Identify which cell holds the provided text, then report its (X, Y) central coordinate. 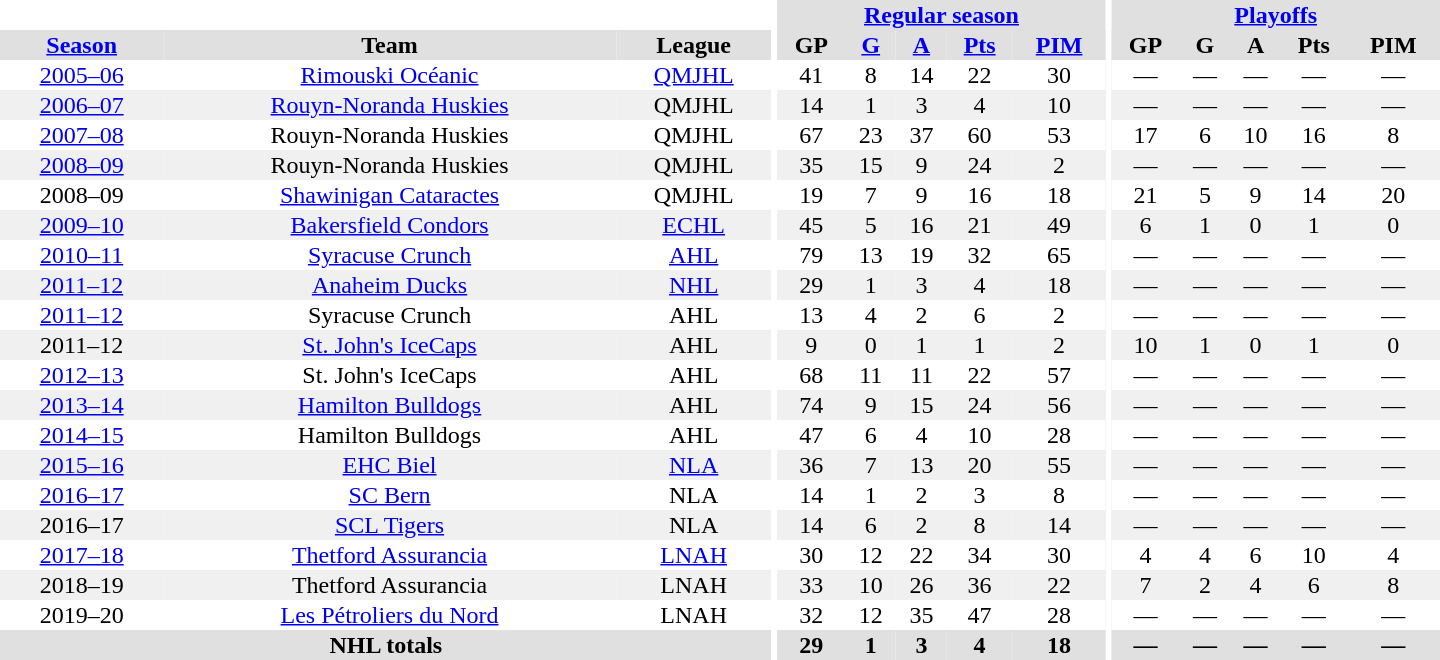
57 (1058, 375)
26 (922, 585)
79 (811, 255)
67 (811, 135)
2010–11 (82, 255)
68 (811, 375)
League (694, 45)
Season (82, 45)
Regular season (941, 15)
33 (811, 585)
49 (1058, 225)
65 (1058, 255)
2007–08 (82, 135)
2018–19 (82, 585)
Playoffs (1276, 15)
56 (1058, 405)
Anaheim Ducks (389, 285)
2005–06 (82, 75)
Shawinigan Cataractes (389, 195)
23 (870, 135)
SCL Tigers (389, 525)
2014–15 (82, 435)
ECHL (694, 225)
55 (1058, 465)
2013–14 (82, 405)
17 (1145, 135)
Les Pétroliers du Nord (389, 615)
34 (980, 555)
2015–16 (82, 465)
SC Bern (389, 495)
60 (980, 135)
2017–18 (82, 555)
53 (1058, 135)
2006–07 (82, 105)
45 (811, 225)
EHC Biel (389, 465)
2012–13 (82, 375)
37 (922, 135)
2009–10 (82, 225)
Team (389, 45)
74 (811, 405)
Bakersfield Condors (389, 225)
Rimouski Océanic (389, 75)
2019–20 (82, 615)
41 (811, 75)
NHL (694, 285)
NHL totals (386, 645)
